Scan for the cell matching the given text and deliver its (X, Y) coordinate at center. 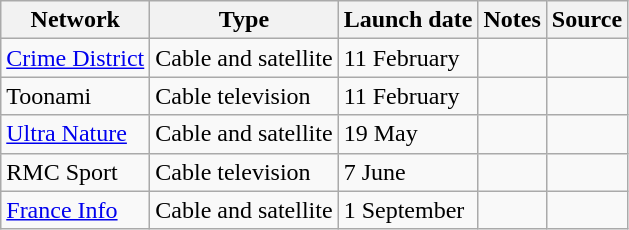
19 May (408, 134)
7 June (408, 172)
Network (76, 20)
Toonami (76, 96)
Launch date (408, 20)
Type (244, 20)
France Info (76, 210)
RMC Sport (76, 172)
Ultra Nature (76, 134)
Crime District (76, 58)
Source (586, 20)
Notes (512, 20)
1 September (408, 210)
